Output the (x, y) coordinate of the center of the cell containing the given text.  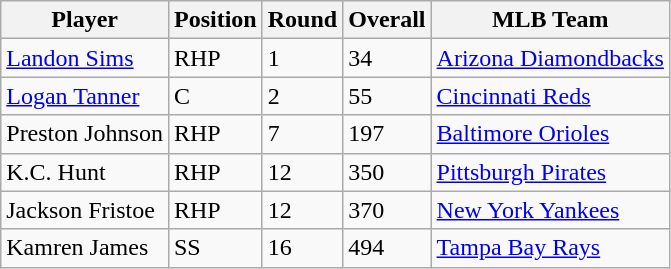
Logan Tanner (85, 96)
Baltimore Orioles (550, 134)
C (215, 96)
Player (85, 20)
Jackson Fristoe (85, 210)
Round (302, 20)
K.C. Hunt (85, 172)
197 (387, 134)
Cincinnati Reds (550, 96)
Landon Sims (85, 58)
16 (302, 248)
55 (387, 96)
MLB Team (550, 20)
New York Yankees (550, 210)
SS (215, 248)
Pittsburgh Pirates (550, 172)
370 (387, 210)
Arizona Diamondbacks (550, 58)
Kamren James (85, 248)
Preston Johnson (85, 134)
350 (387, 172)
2 (302, 96)
Overall (387, 20)
1 (302, 58)
34 (387, 58)
7 (302, 134)
Position (215, 20)
Tampa Bay Rays (550, 248)
494 (387, 248)
